Provide the (x, y) coordinate of the cell's center where the given text is located.  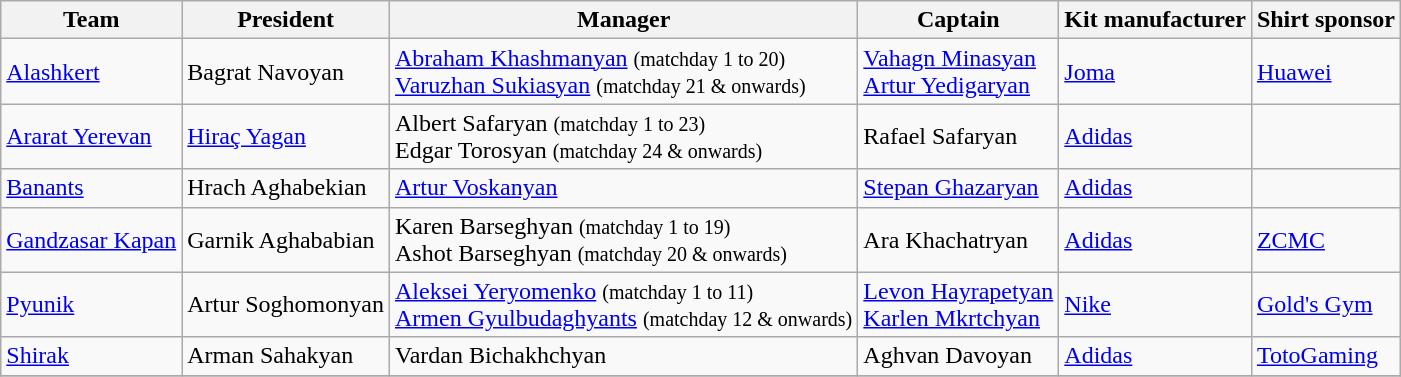
Vardan Bichakhchyan (623, 356)
Gold's Gym (1326, 304)
Abraham Khashmanyan (matchday 1 to 20) Varuzhan Sukiasyan (matchday 21 & onwards) (623, 72)
Team (92, 20)
Vahagn Minasyan Artur Yedigaryan (958, 72)
Gandzasar Kapan (92, 240)
Artur Voskanyan (623, 188)
President (286, 20)
Karen Barseghyan (matchday 1 to 19) Ashot Barseghyan (matchday 20 & onwards) (623, 240)
Albert Safaryan (matchday 1 to 23) Edgar Torosyan (matchday 24 & onwards) (623, 136)
Huawei (1326, 72)
TotoGaming (1326, 356)
Arman Sahakyan (286, 356)
Banants (92, 188)
Rafael Safaryan (958, 136)
Captain (958, 20)
Shirak (92, 356)
Aleksei Yeryomenko (matchday 1 to 11) Armen Gyulbudaghyants (matchday 12 & onwards) (623, 304)
Aghvan Davoyan (958, 356)
Bagrat Navoyan (286, 72)
ZCMC (1326, 240)
Ararat Yerevan (92, 136)
Pyunik (92, 304)
Hrach Aghabekian (286, 188)
Alashkert (92, 72)
Manager (623, 20)
Hiraç Yagan (286, 136)
Nike (1156, 304)
Ara Khachatryan (958, 240)
Garnik Aghababian (286, 240)
Artur Soghomonyan (286, 304)
Levon Hayrapetyan Karlen Mkrtchyan (958, 304)
Shirt sponsor (1326, 20)
Stepan Ghazaryan (958, 188)
Kit manufacturer (1156, 20)
Joma (1156, 72)
